Scan for the cell matching the given text and deliver its [x, y] coordinate at center. 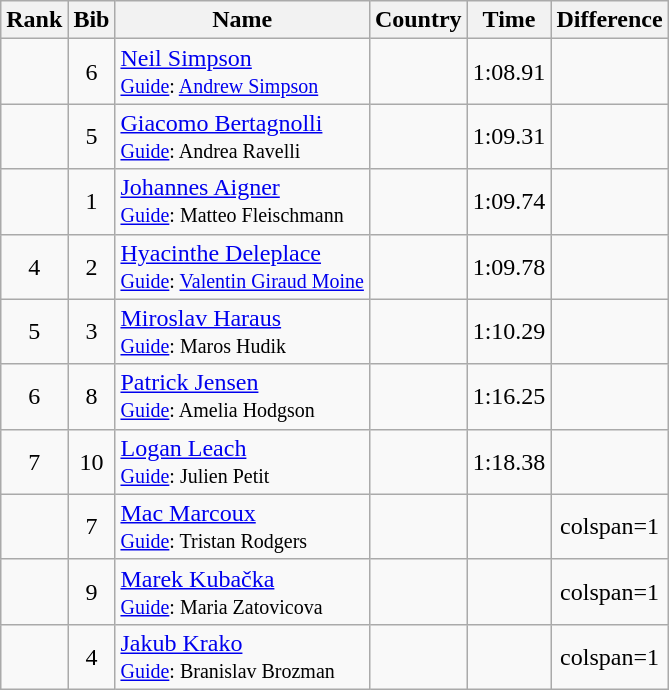
2 [92, 266]
1:16.25 [509, 396]
Country [418, 20]
3 [92, 332]
Hyacinthe DeleplaceGuide: Valentin Giraud Moine [242, 266]
Giacomo BertagnolliGuide: Andrea Ravelli [242, 136]
1:18.38 [509, 462]
Jakub KrakoGuide: Branislav Brozman [242, 656]
Neil SimpsonGuide: Andrew Simpson [242, 72]
1:09.74 [509, 202]
1:09.78 [509, 266]
Bib [92, 20]
1:09.31 [509, 136]
Rank [34, 20]
Johannes AignerGuide: Matteo Fleischmann [242, 202]
1:08.91 [509, 72]
9 [92, 592]
8 [92, 396]
Difference [610, 20]
1:10.29 [509, 332]
1 [92, 202]
Time [509, 20]
10 [92, 462]
Logan LeachGuide: Julien Petit [242, 462]
Name [242, 20]
Patrick JensenGuide: Amelia Hodgson [242, 396]
Marek KubačkaGuide: Maria Zatovicova [242, 592]
Mac MarcouxGuide: Tristan Rodgers [242, 526]
Miroslav HarausGuide: Maros Hudik [242, 332]
